Detect which cell encompasses the target text, then output its (x, y) center coordinate. 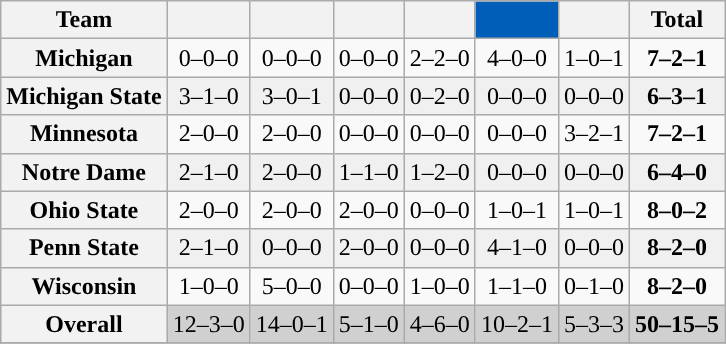
6–4–0 (678, 172)
0–2–0 (440, 96)
Penn State (84, 248)
2–2–0 (440, 58)
8–0–2 (678, 210)
5–1–0 (368, 324)
Team (84, 20)
Wisconsin (84, 286)
3–2–1 (594, 134)
4–6–0 (440, 324)
5–0–0 (292, 286)
Notre Dame (84, 172)
3–1–0 (208, 96)
10–2–1 (516, 324)
Minnesota (84, 134)
Michigan (84, 58)
1–2–0 (440, 172)
50–15–5 (678, 324)
Michigan State (84, 96)
3–0–1 (292, 96)
14–0–1 (292, 324)
5–3–3 (594, 324)
Ohio State (84, 210)
4–1–0 (516, 248)
Overall (84, 324)
0–1–0 (594, 286)
Total (678, 20)
6–3–1 (678, 96)
4–0–0 (516, 58)
12–3–0 (208, 324)
